Output the [x, y] coordinate of the center of the cell containing the given text.  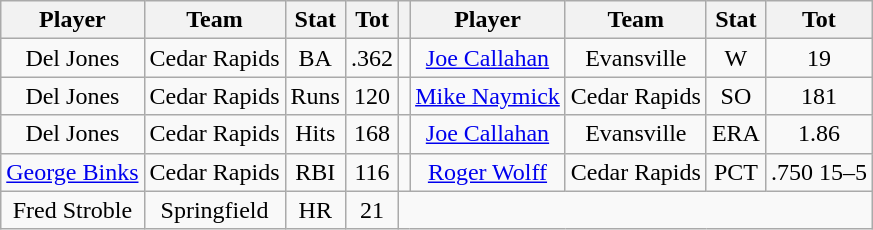
1.86 [818, 134]
120 [372, 96]
RBI [315, 172]
SO [736, 96]
Hits [315, 134]
George Binks [72, 172]
.750 15–5 [818, 172]
181 [818, 96]
168 [372, 134]
21 [372, 210]
BA [315, 58]
HR [315, 210]
ERA [736, 134]
W [736, 58]
Springfield [214, 210]
116 [372, 172]
Fred Stroble [72, 210]
Roger Wolff [488, 172]
Mike Naymick [488, 96]
.362 [372, 58]
19 [818, 58]
PCT [736, 172]
Runs [315, 96]
